Determine the [X, Y] coordinate at the center of the cell enclosing the given text.  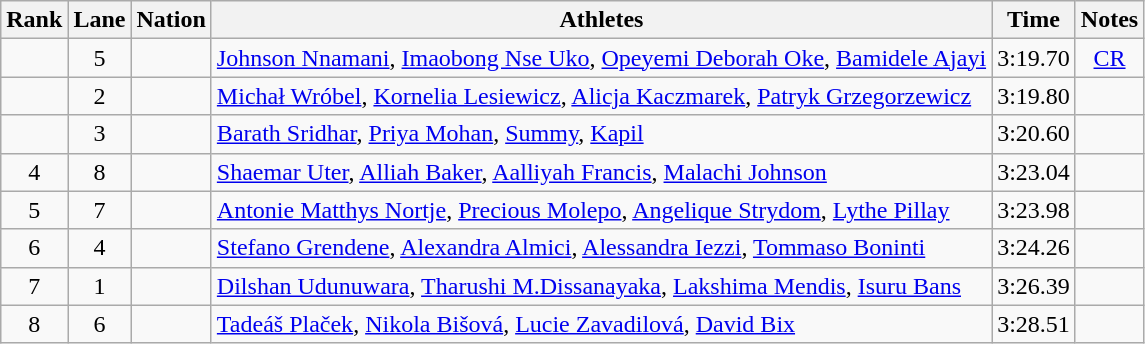
Athletes [601, 20]
Lane [100, 20]
3:23.04 [1034, 172]
Tadeáš Plaček, Nikola Bišová, Lucie Zavadilová, David Bix [601, 324]
3:23.98 [1034, 210]
3:26.39 [1034, 286]
Dilshan Udunuwara, Tharushi M.Dissanayaka, Lakshima Mendis, Isuru Bans [601, 286]
Barath Sridhar, Priya Mohan, Summy, Kapil [601, 134]
2 [100, 96]
Time [1034, 20]
Antonie Matthys Nortje, Precious Molepo, Angelique Strydom, Lythe Pillay [601, 210]
Michał Wróbel, Kornelia Lesiewicz, Alicja Kaczmarek, Patryk Grzegorzewicz [601, 96]
3:28.51 [1034, 324]
Nation [171, 20]
1 [100, 286]
Shaemar Uter, Alliah Baker, Aalliyah Francis, Malachi Johnson [601, 172]
3:24.26 [1034, 248]
CR [1109, 58]
Johnson Nnamani, Imaobong Nse Uko, Opeyemi Deborah Oke, Bamidele Ajayi [601, 58]
Notes [1109, 20]
Stefano Grendene, Alexandra Almici, Alessandra Iezzi, Tommaso Boninti [601, 248]
Rank [34, 20]
3 [100, 134]
3:20.60 [1034, 134]
3:19.70 [1034, 58]
3:19.80 [1034, 96]
